Scan for the cell matching the given text and deliver its [x, y] coordinate at center. 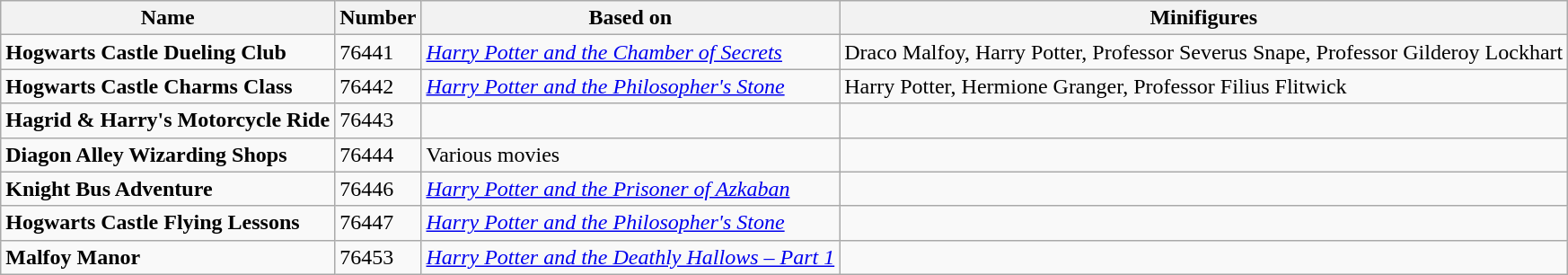
Based on [630, 18]
Hogwarts Castle Flying Lessons [168, 223]
76442 [378, 86]
76453 [378, 257]
Diagon Alley Wizarding Shops [168, 155]
76444 [378, 155]
Hogwarts Castle Dueling Club [168, 52]
Draco Malfoy, Harry Potter, Professor Severus Snape, Professor Gilderoy Lockhart [1203, 52]
76446 [378, 189]
76443 [378, 120]
Harry Potter, Hermione Granger, Professor Filius Flitwick [1203, 86]
Harry Potter and the Chamber of Secrets [630, 52]
76447 [378, 223]
Hogwarts Castle Charms Class [168, 86]
Hagrid & Harry's Motorcycle Ride [168, 120]
Harry Potter and the Deathly Hallows – Part 1 [630, 257]
Harry Potter and the Prisoner of Azkaban [630, 189]
Name [168, 18]
Number [378, 18]
Minifigures [1203, 18]
76441 [378, 52]
Various movies [630, 155]
Malfoy Manor [168, 257]
Knight Bus Adventure [168, 189]
